Provide the (X, Y) coordinate of the cell's center where the given text is located.  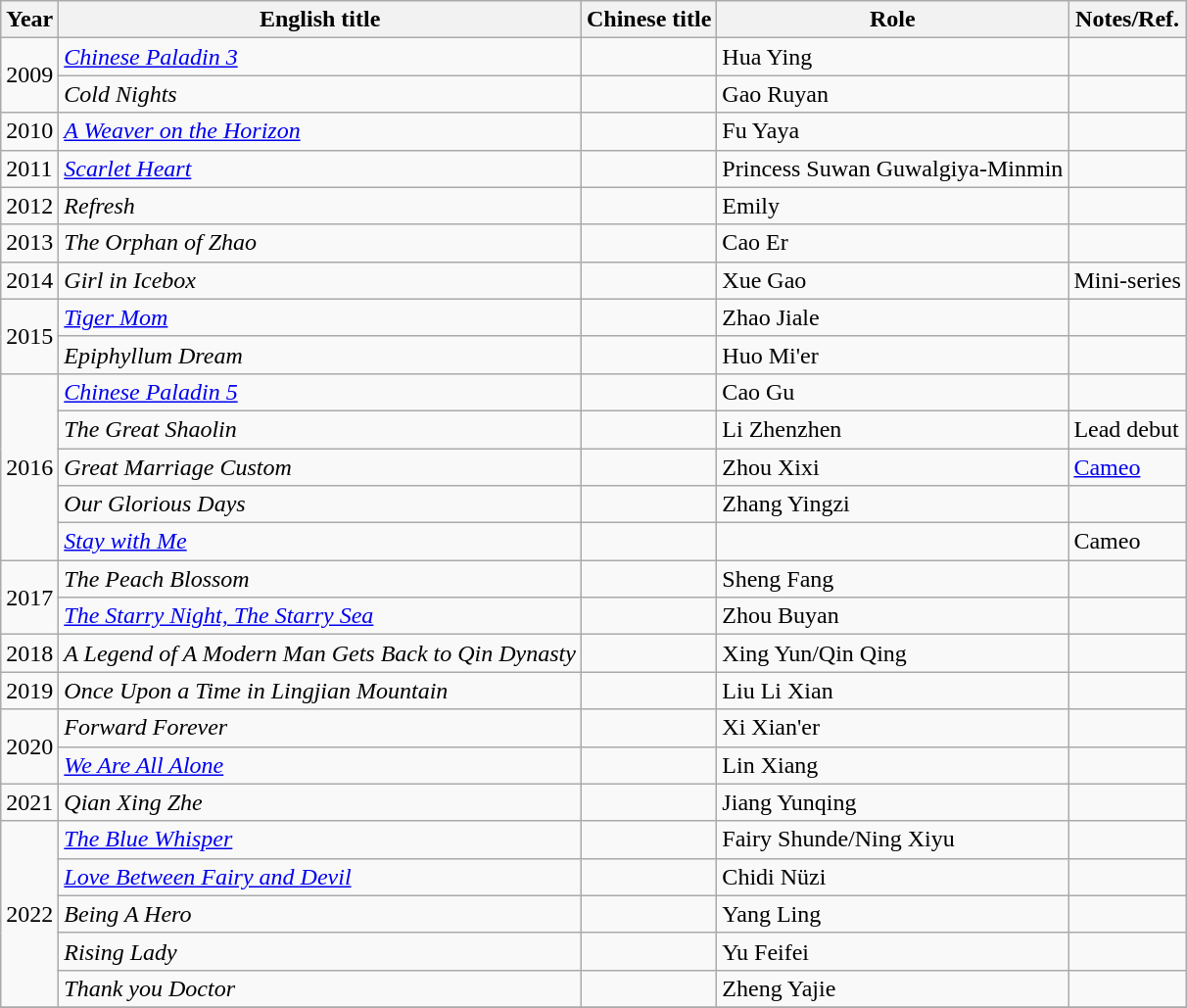
Zheng Yajie (893, 988)
Epiphyllum Dream (320, 355)
Sheng Fang (893, 579)
Year (29, 20)
Zhang Yingzi (893, 504)
Thank you Doctor (320, 988)
2017 (29, 598)
2021 (29, 802)
2019 (29, 691)
Cold Nights (320, 94)
Notes/Ref. (1127, 20)
2010 (29, 131)
2015 (29, 336)
Zhao Jiale (893, 317)
Chinese Paladin 5 (320, 392)
Lead debut (1127, 429)
Lin Xiang (893, 765)
Yang Ling (893, 914)
Fu Yaya (893, 131)
Stay with Me (320, 542)
Yu Feifei (893, 951)
Xing Yun/Qin Qing (893, 653)
Zhou Buyan (893, 616)
The Blue Whisper (320, 840)
2012 (29, 206)
Chinese Paladin 3 (320, 57)
A Weaver on the Horizon (320, 131)
The Great Shaolin (320, 429)
Li Zhenzhen (893, 429)
2009 (29, 75)
Great Marriage Custom (320, 467)
Our Glorious Days (320, 504)
Huo Mi'er (893, 355)
Cao Gu (893, 392)
Jiang Yunqing (893, 802)
Hua Ying (893, 57)
Love Between Fairy and Devil (320, 877)
Xi Xian'er (893, 728)
2014 (29, 280)
2013 (29, 243)
Xue Gao (893, 280)
Role (893, 20)
Tiger Mom (320, 317)
Being A Hero (320, 914)
2011 (29, 168)
Fairy Shunde/Ning Xiyu (893, 840)
The Starry Night, The Starry Sea (320, 616)
2020 (29, 746)
Chidi Nüzi (893, 877)
Mini-series (1127, 280)
Gao Ruyan (893, 94)
Qian Xing Zhe (320, 802)
Rising Lady (320, 951)
2016 (29, 466)
Once Upon a Time in Lingjian Mountain (320, 691)
2022 (29, 914)
Cao Er (893, 243)
Forward Forever (320, 728)
Girl in Icebox (320, 280)
Refresh (320, 206)
The Orphan of Zhao (320, 243)
Liu Li Xian (893, 691)
Chinese title (648, 20)
Zhou Xixi (893, 467)
The Peach Blossom (320, 579)
Scarlet Heart (320, 168)
Princess Suwan Guwalgiya-Minmin (893, 168)
English title (320, 20)
Emily (893, 206)
2018 (29, 653)
A Legend of A Modern Man Gets Back to Qin Dynasty (320, 653)
We Are All Alone (320, 765)
